Identify which cell holds the provided text, then report its (x, y) central coordinate. 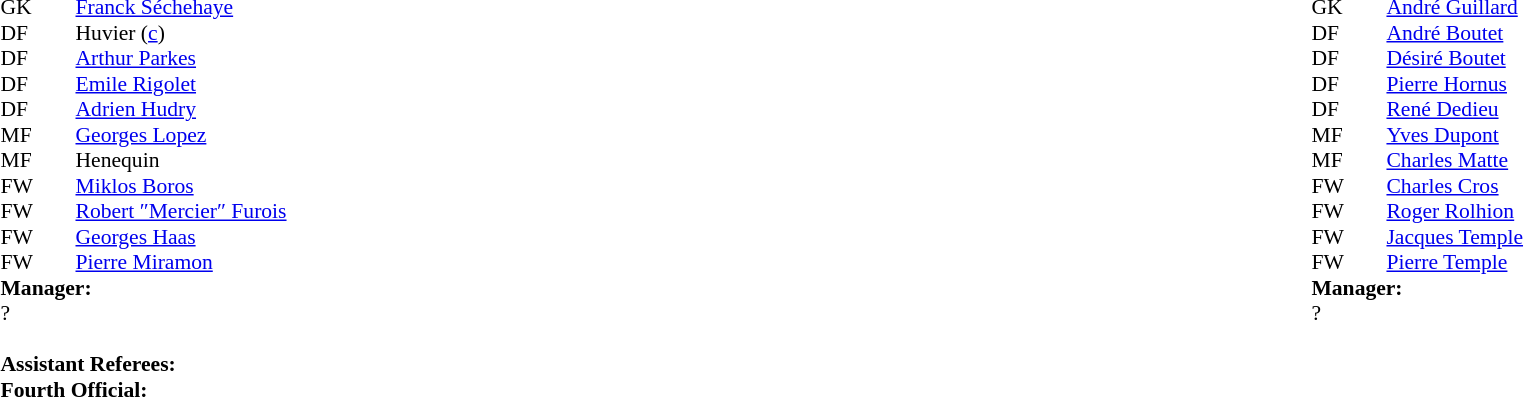
Huvier (c) (182, 33)
Adrien Hudry (182, 109)
Charles Matte (1454, 161)
Emile Rigolet (182, 84)
René Dedieu (1454, 109)
Henequin (182, 161)
Georges Haas (182, 237)
Désiré Boutet (1454, 59)
Yves Dupont (1454, 135)
Roger Rolhion (1454, 211)
Charles Cros (1454, 186)
Pierre Miramon (182, 263)
Miklos Boros (182, 186)
Pierre Hornus (1454, 84)
? (1417, 313)
Arthur Parkes (182, 59)
Pierre Temple (1454, 263)
Jacques Temple (1454, 237)
André Boutet (1454, 33)
Robert ″Mercier″ Furois (182, 211)
Georges Lopez (182, 135)
